From the cell containing the given text, extract its center point as (x, y) coordinate. 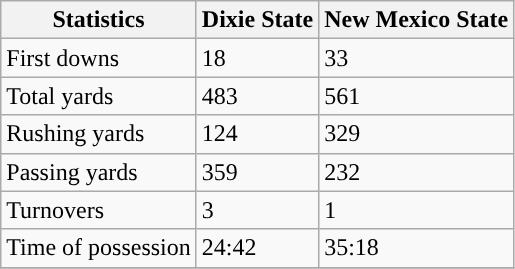
329 (416, 134)
483 (257, 96)
Statistics (99, 20)
1 (416, 210)
359 (257, 172)
18 (257, 58)
Dixie State (257, 20)
33 (416, 58)
First downs (99, 58)
561 (416, 96)
124 (257, 134)
Total yards (99, 96)
New Mexico State (416, 20)
35:18 (416, 248)
Rushing yards (99, 134)
Turnovers (99, 210)
Passing yards (99, 172)
Time of possession (99, 248)
3 (257, 210)
24:42 (257, 248)
232 (416, 172)
